Identify which cell holds the provided text, then report its (X, Y) central coordinate. 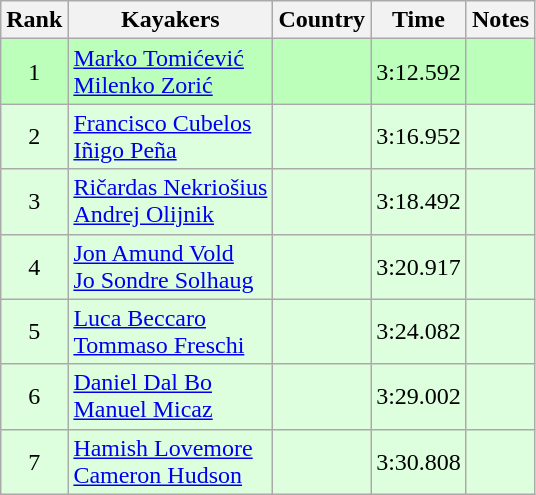
Francisco CubelosIñigo Peña (170, 136)
Daniel Dal BoManuel Micaz (170, 396)
3:20.917 (419, 266)
3:30.808 (419, 462)
3:12.592 (419, 72)
3:29.002 (419, 396)
5 (34, 332)
Ričardas NekriošiusAndrej Olijnik (170, 202)
Rank (34, 20)
1 (34, 72)
Notes (500, 20)
Hamish LovemoreCameron Hudson (170, 462)
3:18.492 (419, 202)
3:24.082 (419, 332)
Jon Amund VoldJo Sondre Solhaug (170, 266)
2 (34, 136)
4 (34, 266)
Country (322, 20)
7 (34, 462)
Luca BeccaroTommaso Freschi (170, 332)
Kayakers (170, 20)
6 (34, 396)
Time (419, 20)
3 (34, 202)
3:16.952 (419, 136)
Marko TomićevićMilenko Zorić (170, 72)
